Extract the (X, Y) coordinate from the center of the cell holding the provided text.  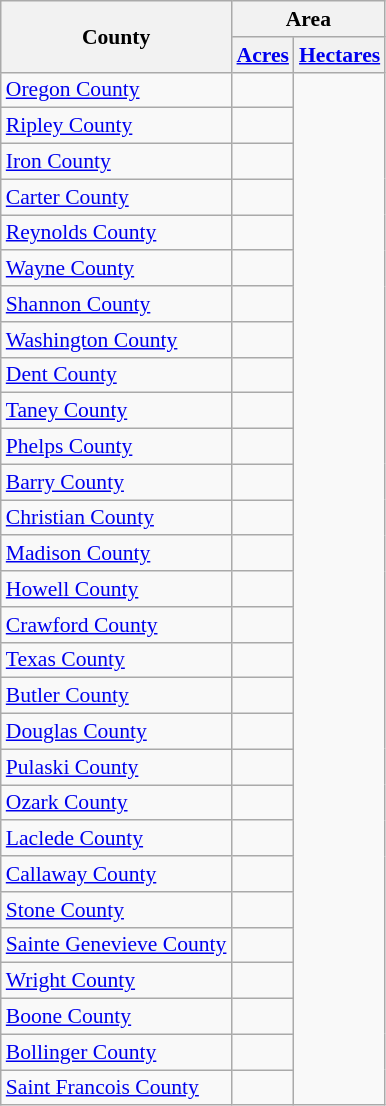
Wright County (116, 981)
Saint Francois County (116, 1088)
County (116, 36)
Howell County (116, 589)
Barry County (116, 482)
Taney County (116, 411)
Washington County (116, 340)
Acres (262, 55)
Ripley County (116, 126)
Area (308, 19)
Iron County (116, 162)
Callaway County (116, 874)
Crawford County (116, 625)
Reynolds County (116, 233)
Texas County (116, 660)
Dent County (116, 375)
Sainte Genevieve County (116, 945)
Carter County (116, 197)
Pulaski County (116, 767)
Laclede County (116, 839)
Oregon County (116, 90)
Christian County (116, 518)
Shannon County (116, 304)
Douglas County (116, 732)
Butler County (116, 696)
Phelps County (116, 447)
Stone County (116, 910)
Wayne County (116, 269)
Hectares (340, 55)
Boone County (116, 1017)
Bollinger County (116, 1052)
Madison County (116, 554)
Ozark County (116, 803)
